Return (x, y) of the center of cell containing provided text 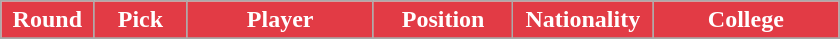
Pick (140, 20)
College (746, 20)
Nationality (583, 20)
Player (280, 20)
Round (48, 20)
Position (443, 20)
